Pinpoint the cell where the given text exists, returning its [x, y] midpoint coordinate. 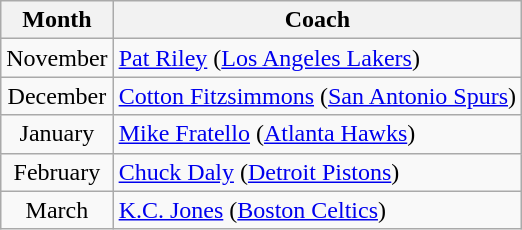
December [57, 96]
Pat Riley (Los Angeles Lakers) [317, 58]
Chuck Daly (Detroit Pistons) [317, 172]
K.C. Jones (Boston Celtics) [317, 210]
November [57, 58]
Mike Fratello (Atlanta Hawks) [317, 134]
Coach [317, 20]
March [57, 210]
Month [57, 20]
January [57, 134]
February [57, 172]
Cotton Fitzsimmons (San Antonio Spurs) [317, 96]
